Detect which cell encompasses the target text, then output its (x, y) center coordinate. 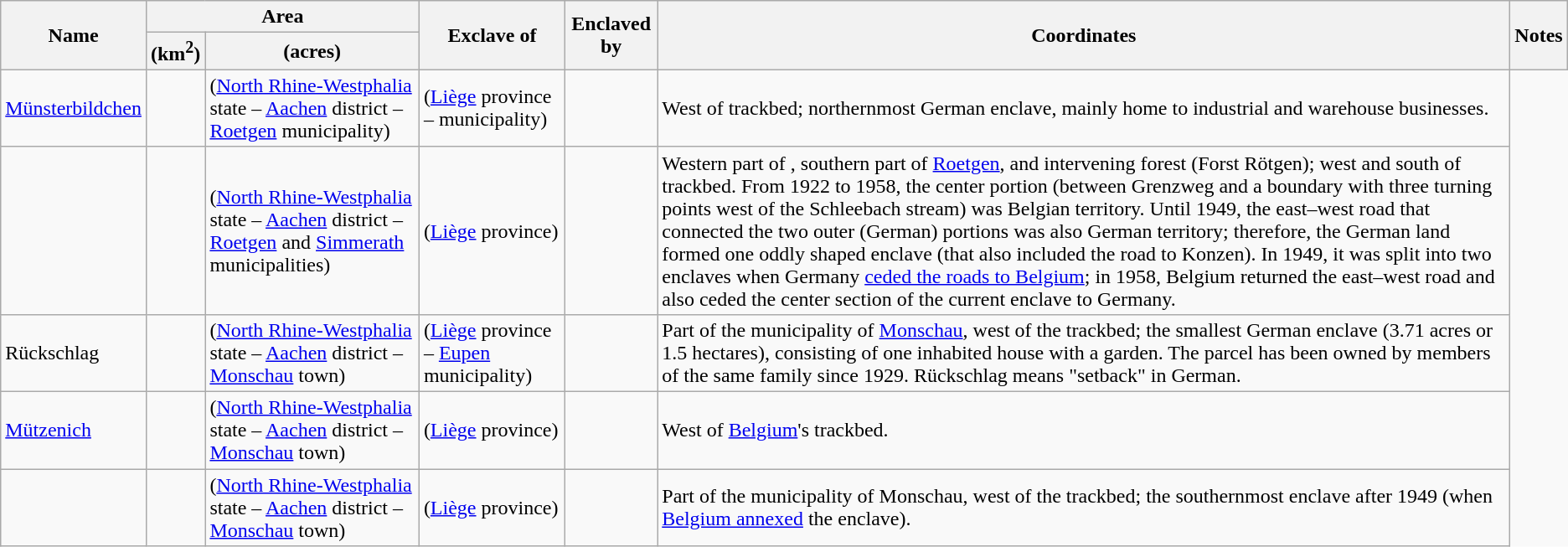
West of Belgium's trackbed. (1084, 431)
Exclave of (492, 35)
West of trackbed; northernmost German enclave, mainly home to industrial and warehouse businesses. (1084, 108)
Name (74, 35)
(North Rhine-Westphalia state – Aachen district – Roetgen and Simmerath municipalities) (312, 230)
Enclaved by (611, 35)
(North Rhine-Westphalia state – Aachen district – Roetgen municipality) (312, 108)
Part of the municipality of Monschau, west of the trackbed; the southernmost enclave after 1949 (when Belgium annexed the enclave). (1084, 508)
(Liège province – municipality) (492, 108)
Münsterbildchen (74, 108)
Mützenich (74, 431)
(Liège province – Eupen municipality) (492, 353)
Rückschlag (74, 353)
(acres) (312, 52)
Notes (1539, 35)
(km2) (175, 52)
Area (282, 17)
Coordinates (1084, 35)
